From the cell containing the given text, extract its center point as (X, Y) coordinate. 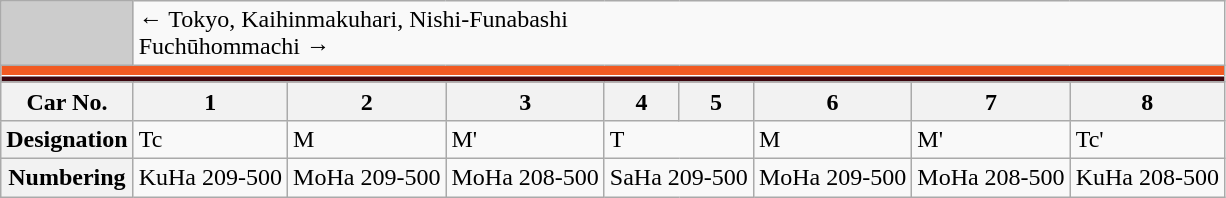
3 (525, 101)
Designation (67, 139)
Car No. (67, 101)
5 (716, 101)
KuHa 209-500 (210, 177)
T (678, 139)
Tc' (1147, 139)
SaHa 209-500 (678, 177)
← Tokyo, Kaihinmakuhari, Nishi-FunabashiFuchūhommachi → (678, 34)
4 (642, 101)
Tc (210, 139)
6 (832, 101)
7 (991, 101)
KuHa 208-500 (1147, 177)
2 (367, 101)
1 (210, 101)
8 (1147, 101)
Numbering (67, 177)
